Detect which cell encompasses the target text, then output its (X, Y) center coordinate. 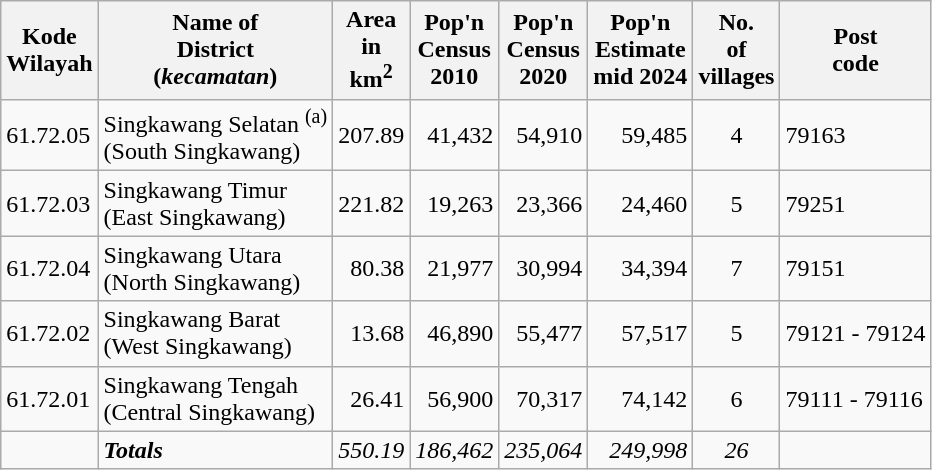
Singkawang Timur (East Singkawang) (216, 204)
Singkawang Tengah (Central Singkawang) (216, 398)
46,890 (454, 334)
30,994 (544, 268)
61.72.02 (50, 334)
34,394 (640, 268)
79121 - 79124 (856, 334)
221.82 (372, 204)
No. ofvillages (736, 50)
80.38 (372, 268)
26 (736, 450)
70,317 (544, 398)
79111 - 79116 (856, 398)
550.19 (372, 450)
61.72.01 (50, 398)
4 (736, 135)
55,477 (544, 334)
186,462 (454, 450)
24,460 (640, 204)
19,263 (454, 204)
Pop'nEstimatemid 2024 (640, 50)
Pop'nCensus2020 (544, 50)
61.72.03 (50, 204)
79151 (856, 268)
249,998 (640, 450)
7 (736, 268)
21,977 (454, 268)
Singkawang Barat (West Singkawang) (216, 334)
13.68 (372, 334)
207.89 (372, 135)
23,366 (544, 204)
Kode Wilayah (50, 50)
56,900 (454, 398)
61.72.05 (50, 135)
79251 (856, 204)
Area inkm2 (372, 50)
Pop'nCensus2010 (454, 50)
41,432 (454, 135)
235,064 (544, 450)
Postcode (856, 50)
6 (736, 398)
59,485 (640, 135)
61.72.04 (50, 268)
Name ofDistrict(kecamatan) (216, 50)
79163 (856, 135)
Singkawang Selatan (a) (South Singkawang) (216, 135)
Singkawang Utara (North Singkawang) (216, 268)
57,517 (640, 334)
Totals (216, 450)
26.41 (372, 398)
74,142 (640, 398)
54,910 (544, 135)
